Pinpoint the cell where the given text exists, returning its [x, y] midpoint coordinate. 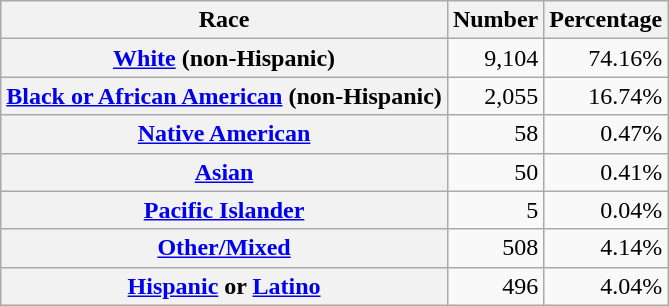
0.47% [606, 134]
50 [495, 172]
2,055 [495, 96]
0.41% [606, 172]
5 [495, 210]
White (non-Hispanic) [224, 58]
Percentage [606, 20]
9,104 [495, 58]
0.04% [606, 210]
58 [495, 134]
Number [495, 20]
Other/Mixed [224, 248]
496 [495, 286]
4.04% [606, 286]
Hispanic or Latino [224, 286]
16.74% [606, 96]
Black or African American (non-Hispanic) [224, 96]
508 [495, 248]
4.14% [606, 248]
Native American [224, 134]
Pacific Islander [224, 210]
74.16% [606, 58]
Asian [224, 172]
Race [224, 20]
